Find where the given text appears and provide that cell's center as [x, y] coordinate. 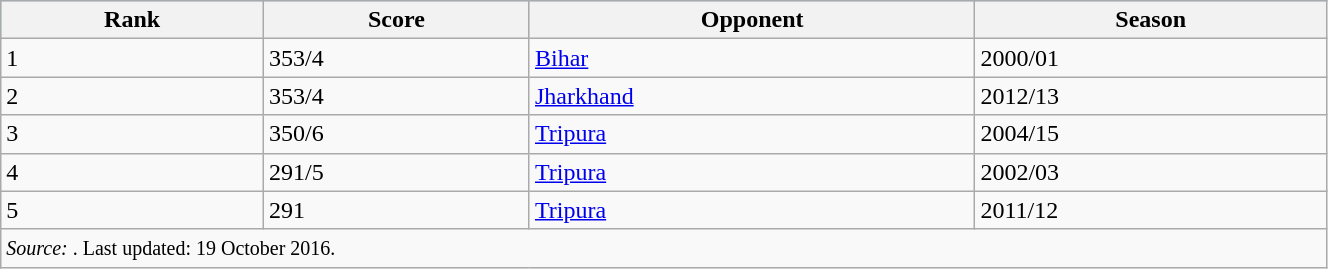
2 [132, 96]
Source: . Last updated: 19 October 2016. [664, 248]
1 [132, 58]
3 [132, 134]
Jharkhand [752, 96]
2000/01 [1151, 58]
291 [396, 210]
2002/03 [1151, 172]
2012/13 [1151, 96]
Rank [132, 20]
5 [132, 210]
2004/15 [1151, 134]
291/5 [396, 172]
Season [1151, 20]
Bihar [752, 58]
350/6 [396, 134]
2011/12 [1151, 210]
Score [396, 20]
Opponent [752, 20]
4 [132, 172]
